Identify which cell holds the provided text, then report its (x, y) central coordinate. 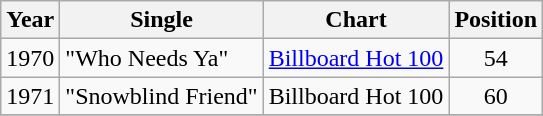
Single (162, 20)
Chart (356, 20)
1971 (30, 96)
"Who Needs Ya" (162, 58)
Position (496, 20)
Year (30, 20)
"Snowblind Friend" (162, 96)
60 (496, 96)
1970 (30, 58)
54 (496, 58)
